Output the (x, y) coordinate of the center of the cell containing the given text.  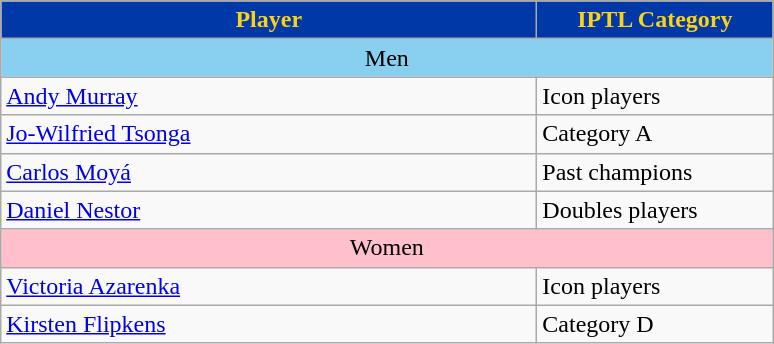
Men (387, 58)
Victoria Azarenka (269, 286)
Carlos Moyá (269, 172)
Category D (655, 324)
Jo-Wilfried Tsonga (269, 134)
Category A (655, 134)
Doubles players (655, 210)
Past champions (655, 172)
Player (269, 20)
Kirsten Flipkens (269, 324)
Women (387, 248)
IPTL Category (655, 20)
Andy Murray (269, 96)
Daniel Nestor (269, 210)
